Extract the [X, Y] coordinate from the center of the cell holding the provided text.  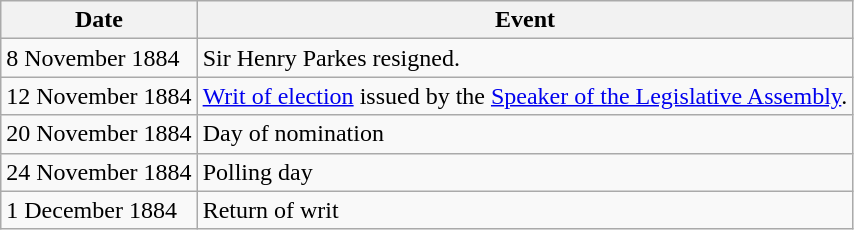
12 November 1884 [99, 96]
24 November 1884 [99, 172]
1 December 1884 [99, 210]
Polling day [525, 172]
Event [525, 20]
Writ of election issued by the Speaker of the Legislative Assembly. [525, 96]
Date [99, 20]
Sir Henry Parkes resigned. [525, 58]
20 November 1884 [99, 134]
8 November 1884 [99, 58]
Return of writ [525, 210]
Day of nomination [525, 134]
